Detect which cell encompasses the target text, then output its [X, Y] center coordinate. 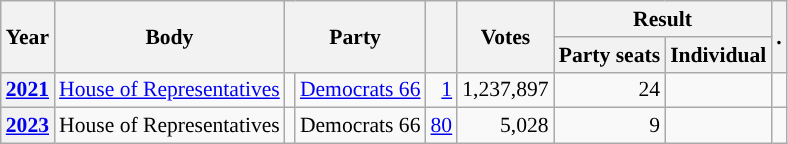
2023 [28, 126]
9 [610, 126]
Party seats [610, 55]
24 [610, 90]
Party [356, 36]
Year [28, 36]
2021 [28, 90]
Individual [718, 55]
1 [442, 90]
5,028 [505, 126]
80 [442, 126]
Body [170, 36]
Result [663, 19]
Votes [505, 36]
1,237,897 [505, 90]
. [779, 36]
